Determine the (X, Y) coordinate at the center of the cell enclosing the given text.  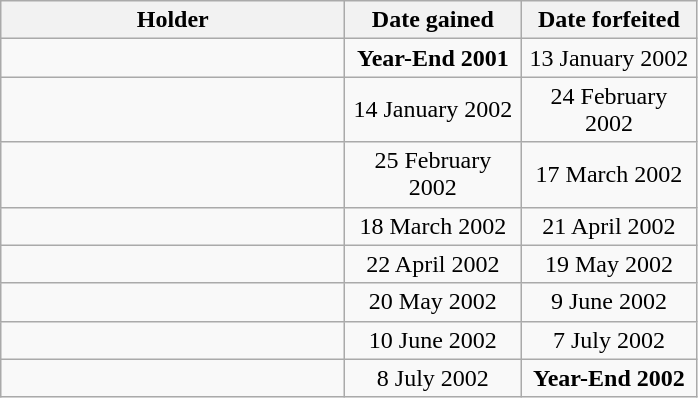
17 March 2002 (609, 174)
13 January 2002 (609, 58)
Year-End 2001 (433, 58)
8 July 2002 (433, 378)
25 February 2002 (433, 174)
Year-End 2002 (609, 378)
14 January 2002 (433, 110)
24 February 2002 (609, 110)
Date gained (433, 20)
22 April 2002 (433, 264)
Date forfeited (609, 20)
7 July 2002 (609, 340)
18 March 2002 (433, 226)
21 April 2002 (609, 226)
10 June 2002 (433, 340)
9 June 2002 (609, 302)
Holder (173, 20)
19 May 2002 (609, 264)
20 May 2002 (433, 302)
